Capture the cell that displays the provided text and extract its (X, Y) central coordinate. 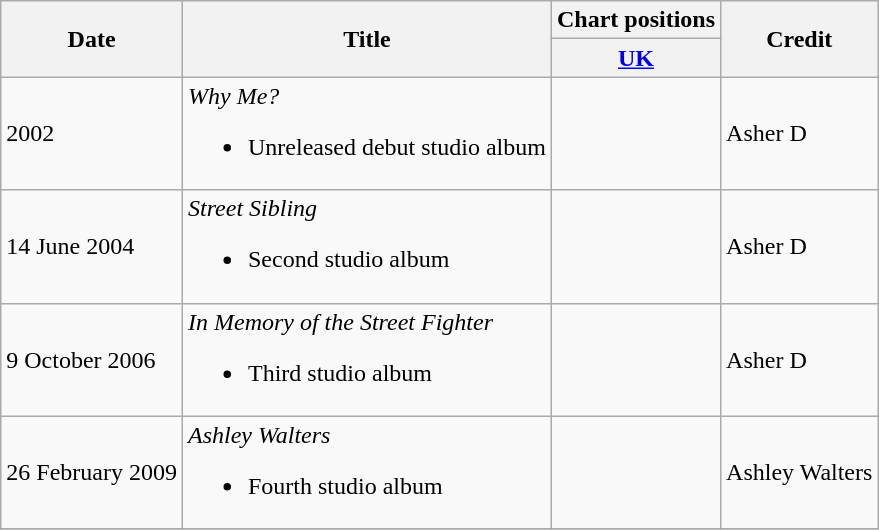
9 October 2006 (92, 360)
Ashley WaltersFourth studio album (366, 472)
Title (366, 39)
Chart positions (636, 20)
26 February 2009 (92, 472)
Street SiblingSecond studio album (366, 246)
14 June 2004 (92, 246)
2002 (92, 134)
Credit (800, 39)
In Memory of the Street FighterThird studio album (366, 360)
Date (92, 39)
Ashley Walters (800, 472)
UK (636, 58)
Why Me?Unreleased debut studio album (366, 134)
